Return the [x, y] coordinate for the center point of the cell that contains the specified text.  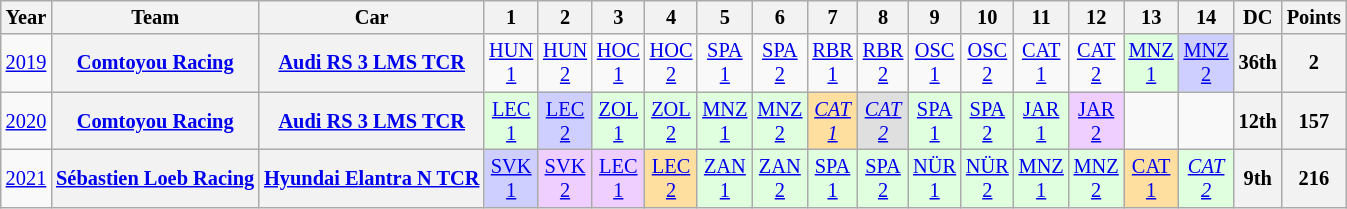
9 [934, 17]
157 [1314, 121]
Sébastien Loeb Racing [155, 178]
JAR1 [1042, 121]
4 [672, 17]
HUN2 [565, 63]
ZOL1 [618, 121]
36th [1258, 63]
9th [1258, 178]
14 [1206, 17]
OSC2 [988, 63]
Points [1314, 17]
13 [1152, 17]
ZAN2 [780, 178]
7 [832, 17]
RBR1 [832, 63]
HOC1 [618, 63]
SVK1 [511, 178]
NÜR1 [934, 178]
ZOL2 [672, 121]
SVK2 [565, 178]
2019 [26, 63]
OSC1 [934, 63]
NÜR2 [988, 178]
3 [618, 17]
HOC2 [672, 63]
HUN1 [511, 63]
5 [724, 17]
Hyundai Elantra N TCR [372, 178]
10 [988, 17]
Car [372, 17]
12 [1096, 17]
Year [26, 17]
ZAN1 [724, 178]
2021 [26, 178]
11 [1042, 17]
2020 [26, 121]
8 [883, 17]
RBR2 [883, 63]
Team [155, 17]
DC [1258, 17]
216 [1314, 178]
JAR2 [1096, 121]
6 [780, 17]
1 [511, 17]
12th [1258, 121]
